From the cell containing the given text, extract its center point as [x, y] coordinate. 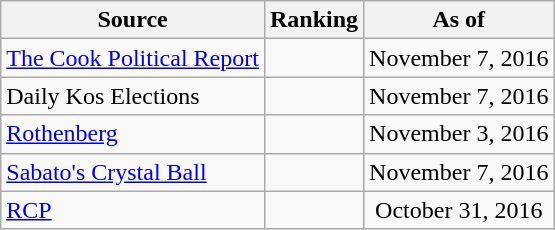
Rothenberg [133, 134]
Sabato's Crystal Ball [133, 172]
RCP [133, 210]
Source [133, 20]
Ranking [314, 20]
October 31, 2016 [459, 210]
As of [459, 20]
Daily Kos Elections [133, 96]
November 3, 2016 [459, 134]
The Cook Political Report [133, 58]
